Return [x, y] of the center of cell containing provided text 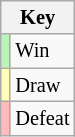
Win [42, 51]
Key [38, 17]
Defeat [42, 118]
Draw [42, 85]
